Detect which cell encompasses the target text, then output its (x, y) center coordinate. 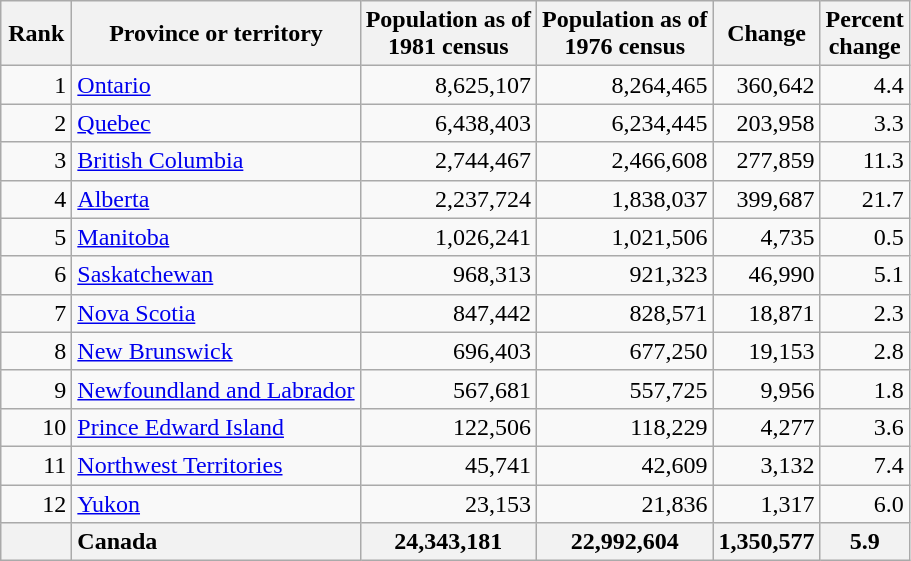
19,153 (766, 351)
277,859 (766, 161)
3.6 (864, 427)
18,871 (766, 313)
Population as of1981 census (448, 34)
6 (36, 275)
Quebec (216, 123)
23,153 (448, 503)
British Columbia (216, 161)
2.8 (864, 351)
118,229 (625, 427)
2,744,467 (448, 161)
9 (36, 389)
Population as of1976 census (625, 34)
Canada (216, 542)
122,506 (448, 427)
42,609 (625, 465)
Newfoundland and Labrador (216, 389)
4.4 (864, 85)
New Brunswick (216, 351)
360,642 (766, 85)
1,350,577 (766, 542)
847,442 (448, 313)
4,277 (766, 427)
4 (36, 199)
557,725 (625, 389)
Ontario (216, 85)
1.8 (864, 389)
Prince Edward Island (216, 427)
22,992,604 (625, 542)
11 (36, 465)
3,132 (766, 465)
6,438,403 (448, 123)
1,317 (766, 503)
Saskatchewan (216, 275)
Percentchange (864, 34)
Northwest Territories (216, 465)
8 (36, 351)
0.5 (864, 237)
Manitoba (216, 237)
Nova Scotia (216, 313)
2,466,608 (625, 161)
696,403 (448, 351)
828,571 (625, 313)
1 (36, 85)
5 (36, 237)
2 (36, 123)
6.0 (864, 503)
Alberta (216, 199)
1,021,506 (625, 237)
8,264,465 (625, 85)
8,625,107 (448, 85)
1,838,037 (625, 199)
2,237,724 (448, 199)
9,956 (766, 389)
21,836 (625, 503)
1,026,241 (448, 237)
921,323 (625, 275)
3.3 (864, 123)
399,687 (766, 199)
46,990 (766, 275)
Yukon (216, 503)
Change (766, 34)
24,343,181 (448, 542)
45,741 (448, 465)
3 (36, 161)
2.3 (864, 313)
203,958 (766, 123)
12 (36, 503)
7.4 (864, 465)
5.1 (864, 275)
567,681 (448, 389)
21.7 (864, 199)
7 (36, 313)
677,250 (625, 351)
10 (36, 427)
968,313 (448, 275)
Rank (36, 34)
4,735 (766, 237)
11.3 (864, 161)
5.9 (864, 542)
6,234,445 (625, 123)
Province or territory (216, 34)
